For the text-containing cell, return its midpoint in (x, y) coordinate format. 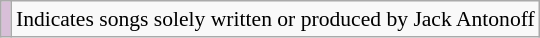
Indicates songs solely written or produced by Jack Antonoff (276, 19)
